From the cell containing the given text, extract its center point as (x, y) coordinate. 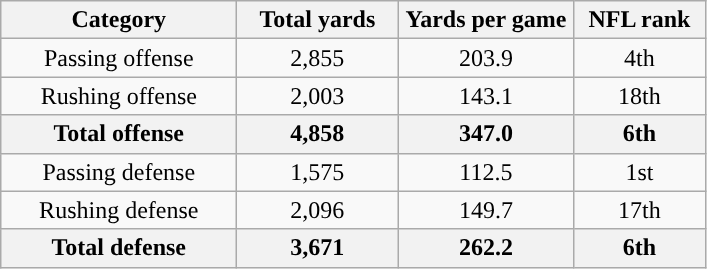
Total offense (119, 134)
Passing offense (119, 58)
Passing defense (119, 172)
Category (119, 20)
262.2 (486, 248)
2,096 (318, 210)
1,575 (318, 172)
143.1 (486, 96)
NFL rank (640, 20)
2,003 (318, 96)
Rushing defense (119, 210)
149.7 (486, 210)
Total defense (119, 248)
347.0 (486, 134)
17th (640, 210)
Rushing offense (119, 96)
18th (640, 96)
4,858 (318, 134)
2,855 (318, 58)
3,671 (318, 248)
1st (640, 172)
203.9 (486, 58)
Yards per game (486, 20)
112.5 (486, 172)
Total yards (318, 20)
4th (640, 58)
